Find where the given text appears and provide that cell's center as [X, Y] coordinate. 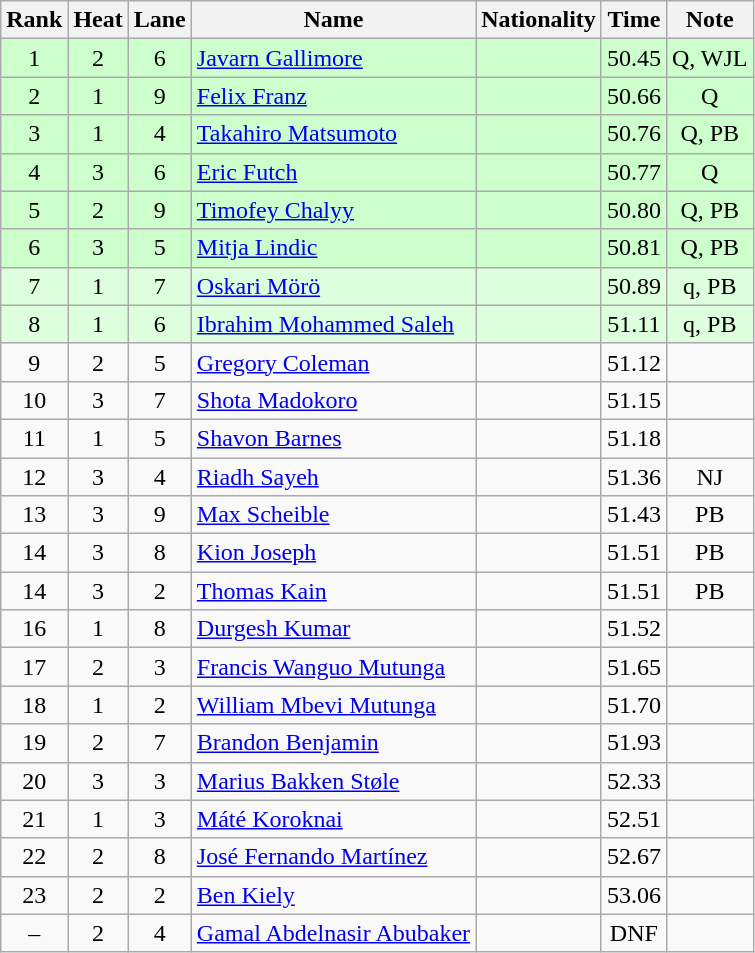
52.33 [634, 781]
22 [34, 857]
José Fernando Martínez [333, 857]
– [34, 933]
NJ [710, 477]
51.36 [634, 477]
Riadh Sayeh [333, 477]
19 [34, 743]
Shavon Barnes [333, 438]
Eric Futch [333, 172]
50.76 [634, 134]
Javarn Gallimore [333, 58]
51.15 [634, 400]
51.11 [634, 324]
Marius Bakken Støle [333, 781]
Takahiro Matsumoto [333, 134]
51.12 [634, 362]
51.70 [634, 705]
Nationality [539, 20]
12 [34, 477]
Timofey Chalyy [333, 210]
Max Scheible [333, 515]
50.81 [634, 248]
Note [710, 20]
Mitja Lindic [333, 248]
51.18 [634, 438]
Heat [98, 20]
50.80 [634, 210]
Ibrahim Mohammed Saleh [333, 324]
53.06 [634, 895]
10 [34, 400]
50.77 [634, 172]
Oskari Mörö [333, 286]
51.93 [634, 743]
11 [34, 438]
51.52 [634, 629]
52.67 [634, 857]
Felix Franz [333, 96]
Lane [160, 20]
Francis Wanguo Mutunga [333, 667]
52.51 [634, 819]
Gregory Coleman [333, 362]
50.45 [634, 58]
Durgesh Kumar [333, 629]
DNF [634, 933]
50.89 [634, 286]
Q, WJL [710, 58]
Ben Kiely [333, 895]
Kion Joseph [333, 553]
17 [34, 667]
Shota Madokoro [333, 400]
51.43 [634, 515]
50.66 [634, 96]
20 [34, 781]
Brandon Benjamin [333, 743]
18 [34, 705]
Máté Koroknai [333, 819]
16 [34, 629]
Thomas Kain [333, 591]
21 [34, 819]
23 [34, 895]
Gamal Abdelnasir Abubaker [333, 933]
13 [34, 515]
Name [333, 20]
Time [634, 20]
Rank [34, 20]
51.65 [634, 667]
William Mbevi Mutunga [333, 705]
